Return the [X, Y] coordinate for the center point of the cell that contains the specified text.  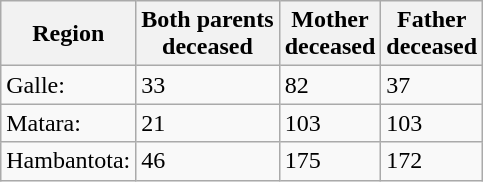
Fatherdeceased [432, 34]
21 [208, 123]
175 [330, 161]
46 [208, 161]
172 [432, 161]
Galle: [68, 85]
37 [432, 85]
Hambantota: [68, 161]
82 [330, 85]
Region [68, 34]
Matara: [68, 123]
Motherdeceased [330, 34]
Both parentsdeceased [208, 34]
33 [208, 85]
